Determine the [X, Y] coordinate at the center of the cell enclosing the given text.  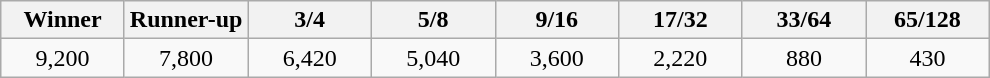
5,040 [433, 58]
Winner [63, 20]
Runner-up [186, 20]
3,600 [557, 58]
430 [928, 58]
65/128 [928, 20]
3/4 [310, 20]
5/8 [433, 20]
2,220 [681, 58]
880 [804, 58]
9,200 [63, 58]
33/64 [804, 20]
7,800 [186, 58]
17/32 [681, 20]
9/16 [557, 20]
6,420 [310, 58]
